Extract the [X, Y] coordinate from the center of the cell holding the provided text.  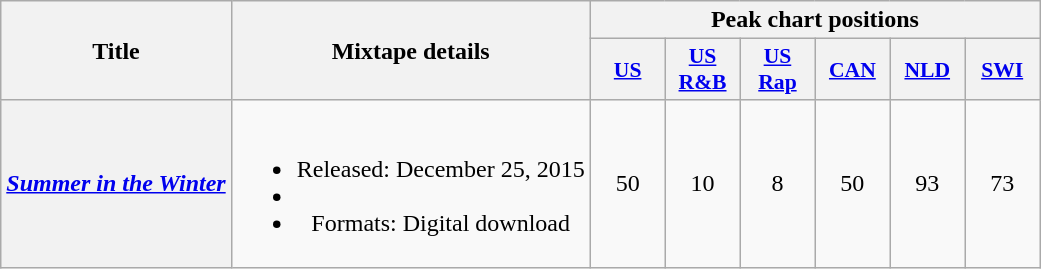
SWI [1002, 70]
Summer in the Winter [116, 184]
US Rap [778, 70]
US R&B [702, 70]
8 [778, 184]
NLD [928, 70]
93 [928, 184]
Released: December 25, 2015Formats: Digital download [410, 184]
CAN [852, 70]
Peak chart positions [814, 20]
73 [1002, 184]
US [628, 70]
10 [702, 184]
Mixtape details [410, 50]
Title [116, 50]
